Determine the (x, y) coordinate at the center of the cell enclosing the given text.  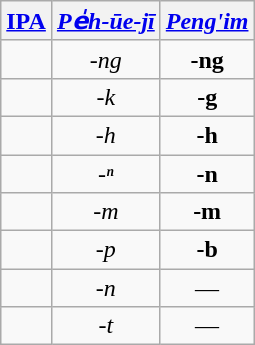
-b (207, 250)
IPA (26, 21)
-p (106, 250)
-t (106, 326)
-g (207, 97)
Pe̍h-ūe-jī (106, 21)
-ⁿ (106, 173)
Peng'im (207, 21)
-k (106, 97)
